Determine the (x, y) coordinate at the center of the cell enclosing the given text.  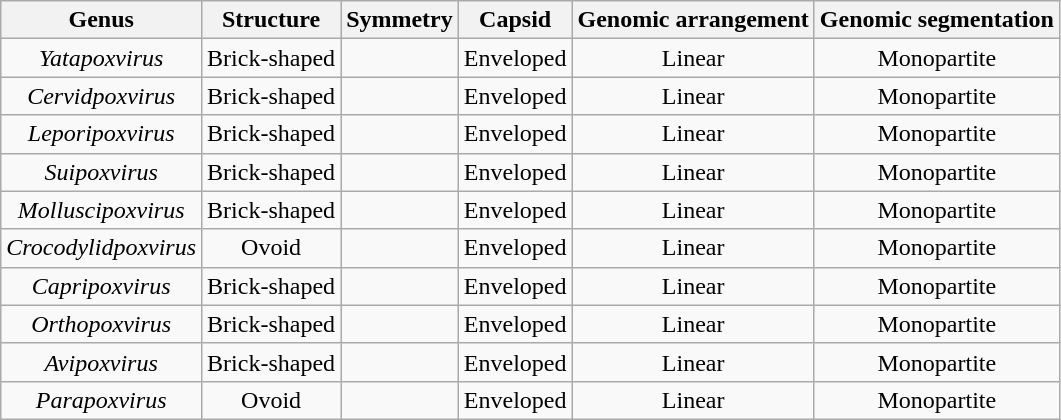
Molluscipoxvirus (102, 210)
Orthopoxvirus (102, 324)
Parapoxvirus (102, 400)
Genomic arrangement (693, 20)
Symmetry (400, 20)
Structure (272, 20)
Yatapoxvirus (102, 58)
Capripoxvirus (102, 286)
Genomic segmentation (936, 20)
Capsid (515, 20)
Crocodylidpoxvirus (102, 248)
Avipoxvirus (102, 362)
Suipoxvirus (102, 172)
Cervidpoxvirus (102, 96)
Leporipoxvirus (102, 134)
Genus (102, 20)
